Pinpoint the cell where the given text exists, returning its [x, y] midpoint coordinate. 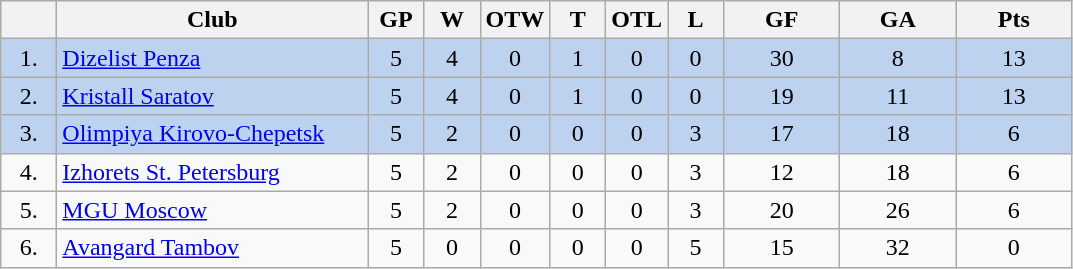
MGU Moscow [212, 210]
8 [898, 58]
Dizelist Penza [212, 58]
32 [898, 248]
17 [782, 134]
26 [898, 210]
GP [396, 20]
GA [898, 20]
1. [29, 58]
L [696, 20]
Avangard Tambov [212, 248]
OTW [515, 20]
11 [898, 96]
Club [212, 20]
5. [29, 210]
OTL [637, 20]
2. [29, 96]
Olimpiya Kirovo-Chepetsk [212, 134]
12 [782, 172]
15 [782, 248]
W [452, 20]
3. [29, 134]
19 [782, 96]
20 [782, 210]
T [578, 20]
GF [782, 20]
30 [782, 58]
6. [29, 248]
4. [29, 172]
Izhorets St. Petersburg [212, 172]
Pts [1014, 20]
Kristall Saratov [212, 96]
